Locate the cell with the specified text and output its [X, Y] center coordinate. 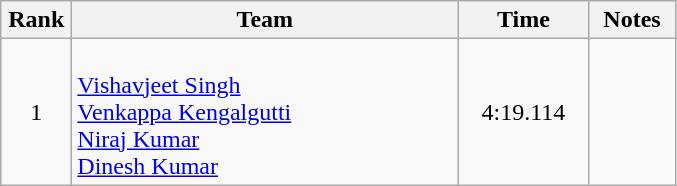
1 [36, 112]
Vishavjeet SinghVenkappa KengalguttiNiraj KumarDinesh Kumar [265, 112]
4:19.114 [524, 112]
Notes [632, 20]
Team [265, 20]
Time [524, 20]
Rank [36, 20]
